Identify which cell holds the provided text, then report its [X, Y] central coordinate. 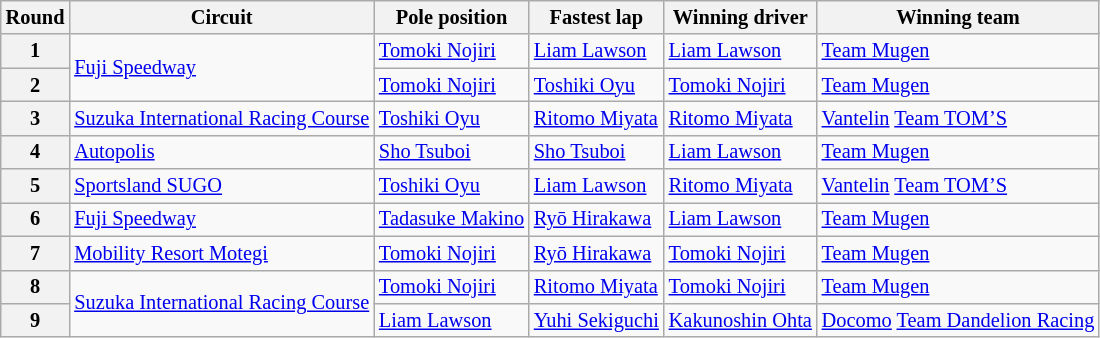
9 [36, 320]
5 [36, 186]
7 [36, 253]
Yuhi Sekiguchi [596, 320]
4 [36, 152]
2 [36, 85]
Circuit [222, 17]
Round [36, 17]
8 [36, 287]
Pole position [452, 17]
Tadasuke Makino [452, 219]
Fastest lap [596, 17]
Sportsland SUGO [222, 186]
Autopolis [222, 152]
Docomo Team Dandelion Racing [958, 320]
Mobility Resort Motegi [222, 253]
6 [36, 219]
3 [36, 118]
Kakunoshin Ohta [740, 320]
Winning driver [740, 17]
1 [36, 51]
Winning team [958, 17]
